Detect which cell encompasses the target text, then output its (X, Y) center coordinate. 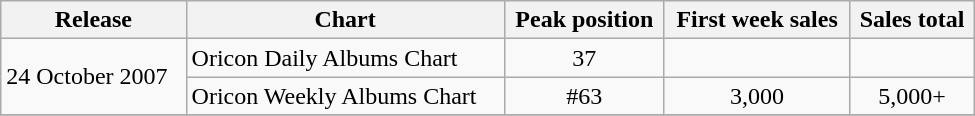
Chart (345, 20)
5,000+ (912, 96)
37 (584, 58)
Peak position (584, 20)
#63 (584, 96)
Oricon Weekly Albums Chart (345, 96)
Release (94, 20)
Oricon Daily Albums Chart (345, 58)
First week sales (756, 20)
24 October 2007 (94, 77)
3,000 (756, 96)
Sales total (912, 20)
